Identify which cell holds the provided text, then report its [X, Y] central coordinate. 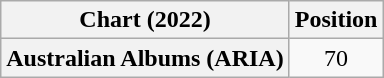
Chart (2022) [145, 20]
70 [336, 58]
Australian Albums (ARIA) [145, 58]
Position [336, 20]
